Return the [x, y] coordinate for the center point of the cell that contains the specified text.  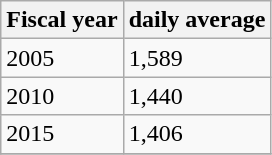
1,440 [197, 96]
1,589 [197, 58]
2005 [62, 58]
1,406 [197, 134]
2010 [62, 96]
daily average [197, 20]
2015 [62, 134]
Fiscal year [62, 20]
